Pinpoint the cell where the given text exists, returning its (x, y) midpoint coordinate. 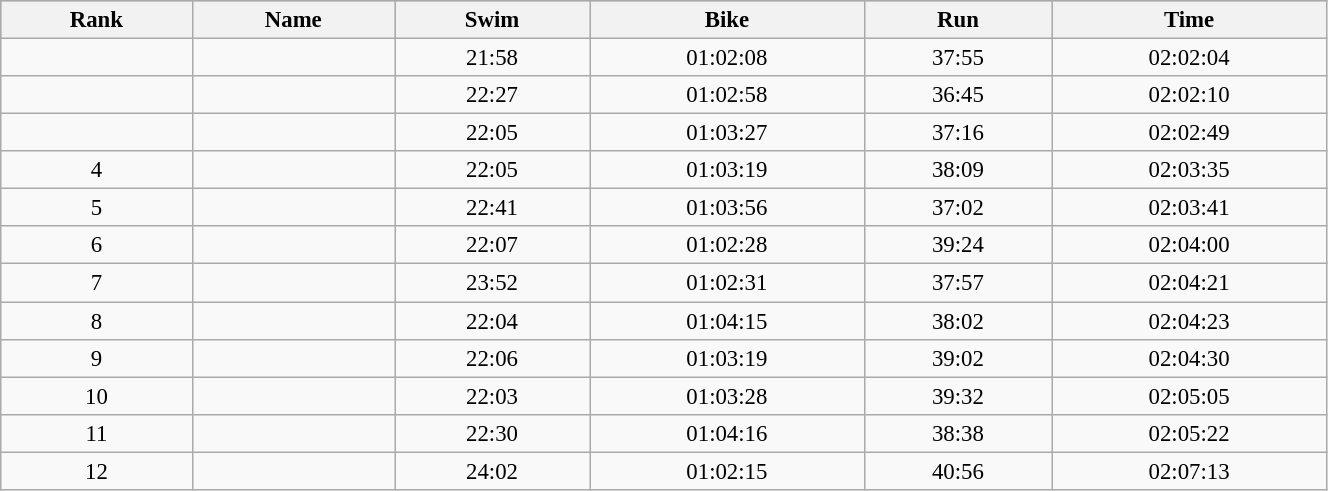
Time (1190, 20)
22:30 (492, 433)
01:04:16 (728, 433)
02:04:30 (1190, 358)
02:04:21 (1190, 283)
39:02 (958, 358)
02:02:04 (1190, 58)
38:02 (958, 321)
22:06 (492, 358)
02:04:23 (1190, 321)
22:07 (492, 245)
37:02 (958, 208)
37:55 (958, 58)
24:02 (492, 471)
21:58 (492, 58)
8 (96, 321)
02:05:22 (1190, 433)
39:24 (958, 245)
Run (958, 20)
39:32 (958, 396)
02:07:13 (1190, 471)
01:02:31 (728, 283)
02:02:10 (1190, 95)
01:03:56 (728, 208)
01:02:28 (728, 245)
01:03:28 (728, 396)
02:03:35 (1190, 170)
02:02:49 (1190, 133)
01:02:08 (728, 58)
02:04:00 (1190, 245)
36:45 (958, 95)
11 (96, 433)
5 (96, 208)
7 (96, 283)
12 (96, 471)
40:56 (958, 471)
9 (96, 358)
Name (294, 20)
37:16 (958, 133)
01:02:15 (728, 471)
22:04 (492, 321)
22:03 (492, 396)
6 (96, 245)
Swim (492, 20)
37:57 (958, 283)
01:02:58 (728, 95)
Bike (728, 20)
02:03:41 (1190, 208)
4 (96, 170)
22:27 (492, 95)
02:05:05 (1190, 396)
Rank (96, 20)
38:09 (958, 170)
22:41 (492, 208)
10 (96, 396)
01:03:27 (728, 133)
23:52 (492, 283)
01:04:15 (728, 321)
38:38 (958, 433)
